Scan for the cell matching the given text and deliver its [x, y] coordinate at center. 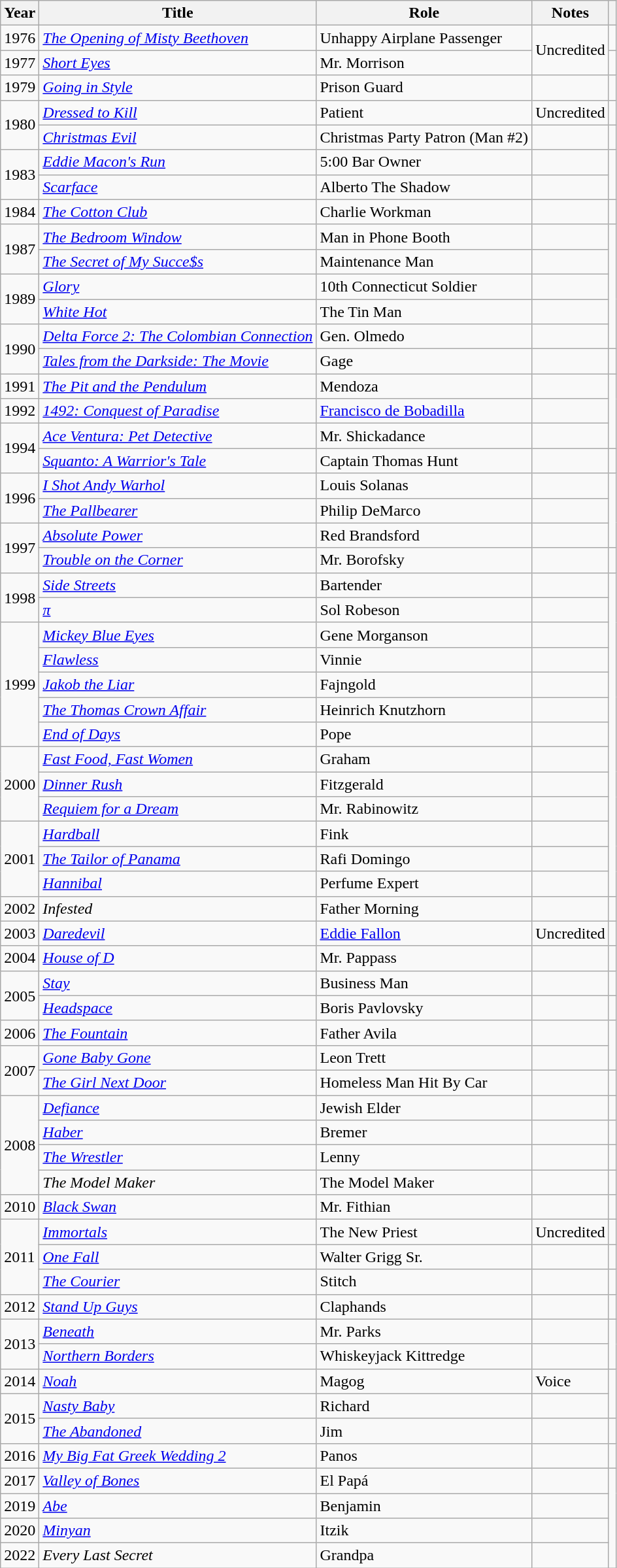
2011 [20, 1257]
2010 [20, 1207]
Trouble on the Corner [178, 560]
2008 [20, 1145]
Homeless Man Hit By Car [424, 1082]
2016 [20, 1456]
Business Man [424, 983]
The Tailor of Panama [178, 859]
2001 [20, 859]
The Cotton Club [178, 212]
Scarface [178, 187]
1984 [20, 212]
Pope [424, 735]
2004 [20, 958]
Flawless [178, 659]
Alberto The Shadow [424, 187]
El Papá [424, 1480]
Mr. Rabinowitz [424, 809]
Short Eyes [178, 63]
1979 [20, 88]
Northern Borders [178, 1356]
Immortals [178, 1232]
2022 [20, 1556]
2013 [20, 1344]
Richard [424, 1406]
2017 [20, 1480]
1999 [20, 684]
2002 [20, 909]
Red Brandsford [424, 535]
The Bedroom Window [178, 237]
2005 [20, 995]
2007 [20, 1070]
Benjamin [424, 1505]
Gone Baby Gone [178, 1058]
The Opening of Misty Beethoven [178, 38]
Requiem for a Dream [178, 809]
The Abandoned [178, 1431]
The Pallbearer [178, 510]
Headspace [178, 1008]
Defiance [178, 1108]
Francisco de Bobadilla [424, 411]
Mr. Shickadance [424, 436]
Stay [178, 983]
1992 [20, 411]
Ace Ventura: Pet Detective [178, 436]
Dressed to Kill [178, 112]
The Secret of My Succe$s [178, 261]
House of D [178, 958]
Tales from the Darkside: The Movie [178, 361]
Minyan [178, 1531]
5:00 Bar Owner [424, 162]
Whiskeyjack Kittredge [424, 1356]
Role [424, 13]
Noah [178, 1381]
Rafi Domingo [424, 859]
2006 [20, 1033]
1989 [20, 299]
Infested [178, 909]
10th Connecticut Soldier [424, 286]
Eddie Fallon [424, 933]
My Big Fat Greek Wedding 2 [178, 1456]
Maintenance Man [424, 261]
The Courier [178, 1282]
Gen. Olmedo [424, 337]
Hannibal [178, 884]
Mendoza [424, 386]
Title [178, 13]
Valley of Bones [178, 1480]
Going in Style [178, 88]
Louis Solanas [424, 486]
Graham [424, 759]
Glory [178, 286]
The Pit and the Pendulum [178, 386]
Dinner Rush [178, 784]
1990 [20, 349]
Perfume Expert [424, 884]
Beneath [178, 1331]
Absolute Power [178, 535]
1983 [20, 175]
1977 [20, 63]
1987 [20, 249]
Notes [571, 13]
1976 [20, 38]
1997 [20, 548]
The Thomas Crown Affair [178, 709]
Fajngold [424, 684]
Daredevil [178, 933]
2012 [20, 1307]
Fitzgerald [424, 784]
1998 [20, 597]
White Hot [178, 312]
Stand Up Guys [178, 1307]
2019 [20, 1505]
The Wrestler [178, 1158]
Gene Morganson [424, 635]
Gage [424, 361]
Every Last Secret [178, 1556]
Jakob the Liar [178, 684]
Man in Phone Booth [424, 237]
Mr. Fithian [424, 1207]
Charlie Workman [424, 212]
Walter Grigg Sr. [424, 1257]
Black Swan [178, 1207]
Christmas Evil [178, 137]
Abe [178, 1505]
Jewish Elder [424, 1108]
Mickey Blue Eyes [178, 635]
Voice [571, 1381]
2003 [20, 933]
Prison Guard [424, 88]
Panos [424, 1456]
Sol Robeson [424, 610]
End of Days [178, 735]
The Tin Man [424, 312]
Christmas Party Patron (Man #2) [424, 137]
Year [20, 13]
Jim [424, 1431]
Side Streets [178, 585]
π [178, 610]
Leon Trett [424, 1058]
Fink [424, 834]
Stitch [424, 1282]
One Fall [178, 1257]
Delta Force 2: The Colombian Connection [178, 337]
2000 [20, 784]
Mr. Parks [424, 1331]
Boris Pavlovsky [424, 1008]
Lenny [424, 1158]
Claphands [424, 1307]
Father Avila [424, 1033]
Haber [178, 1133]
The Fountain [178, 1033]
Grandpa [424, 1556]
Bremer [424, 1133]
Hardball [178, 834]
2020 [20, 1531]
Fast Food, Fast Women [178, 759]
Eddie Macon's Run [178, 162]
Patient [424, 112]
2014 [20, 1381]
Mr. Morrison [424, 63]
The Girl Next Door [178, 1082]
Squanto: A Warrior's Tale [178, 461]
Captain Thomas Hunt [424, 461]
Heinrich Knutzhorn [424, 709]
1492: Conquest of Paradise [178, 411]
Bartender [424, 585]
Unhappy Airplane Passenger [424, 38]
1996 [20, 498]
I Shot Andy Warhol [178, 486]
Vinnie [424, 659]
Mr. Borofsky [424, 560]
Itzik [424, 1531]
1991 [20, 386]
The New Priest [424, 1232]
2015 [20, 1418]
Mr. Pappass [424, 958]
Magog [424, 1381]
1980 [20, 125]
Nasty Baby [178, 1406]
Philip DeMarco [424, 510]
Father Morning [424, 909]
1994 [20, 448]
